Determine the (X, Y) coordinate at the center of the cell enclosing the given text.  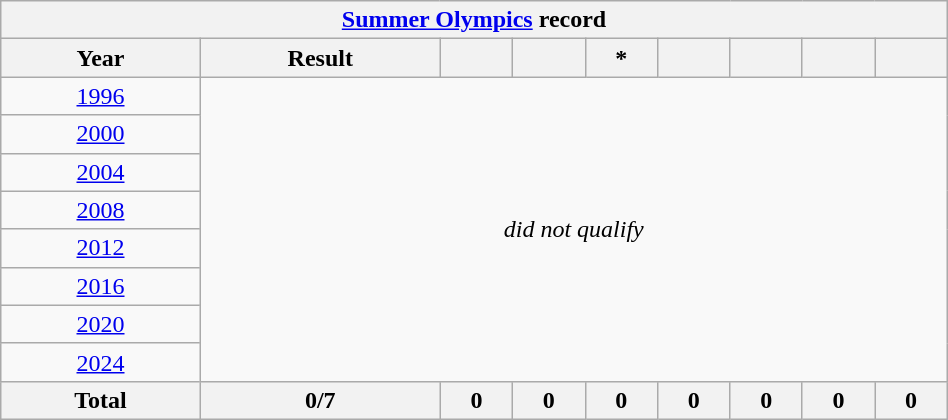
did not qualify (574, 229)
2024 (101, 362)
* (621, 58)
2000 (101, 134)
Result (320, 58)
1996 (101, 96)
2016 (101, 286)
2004 (101, 172)
2020 (101, 324)
0/7 (320, 400)
Year (101, 58)
Summer Olympics record (474, 20)
2012 (101, 248)
Total (101, 400)
2008 (101, 210)
